Find where the given text appears and provide that cell's center as [x, y] coordinate. 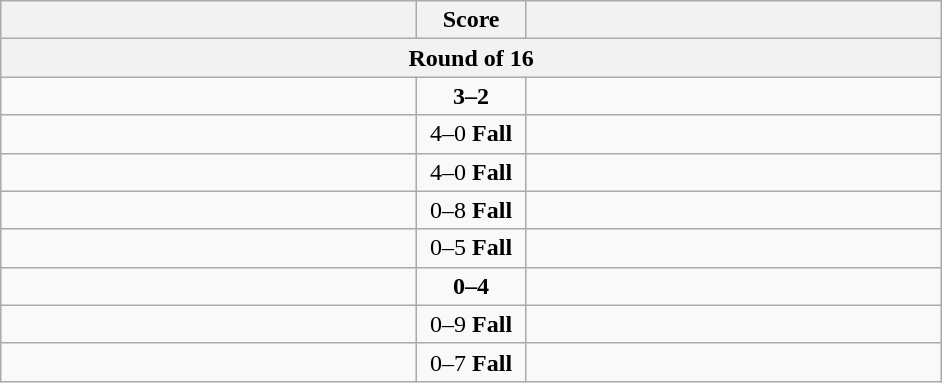
Round of 16 [472, 58]
0–9 Fall [472, 324]
0–5 Fall [472, 248]
Score [472, 20]
0–4 [472, 286]
0–7 Fall [472, 362]
3–2 [472, 96]
0–8 Fall [472, 210]
